Search for the cell housing the specified text and yield its [x, y] center coordinate. 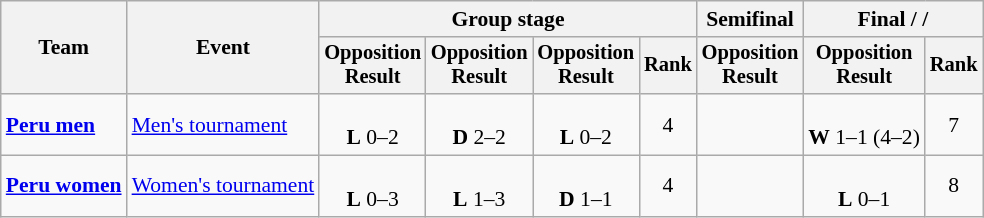
Peru women [64, 186]
Men's tournament [224, 124]
8 [954, 186]
7 [954, 124]
Team [64, 48]
Final / / [892, 19]
L 0–1 [864, 186]
Event [224, 48]
Peru men [64, 124]
Semifinal [750, 19]
W 1–1 (4–2) [864, 124]
Women's tournament [224, 186]
L 1–3 [480, 186]
D 1–1 [586, 186]
L 0–3 [372, 186]
Group stage [508, 19]
D 2–2 [480, 124]
